Extract the (x, y) coordinate from the center of the cell holding the provided text.  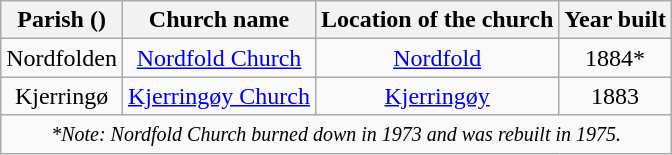
Nordfolden (62, 58)
Parish () (62, 20)
*Note: Nordfold Church burned down in 1973 and was rebuilt in 1975. (336, 134)
Location of the church (436, 20)
Kjerringøy Church (218, 96)
Kjerringø (62, 96)
Nordfold Church (218, 58)
Church name (218, 20)
Kjerringøy (436, 96)
Nordfold (436, 58)
1884* (616, 58)
1883 (616, 96)
Year built (616, 20)
